Determine the [X, Y] coordinate at the center of the cell enclosing the given text.  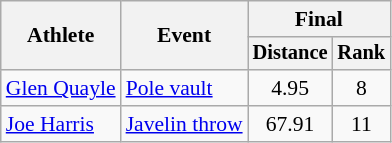
Pole vault [184, 88]
Joe Harris [61, 124]
11 [362, 124]
Final [319, 19]
67.91 [290, 124]
Event [184, 36]
8 [362, 88]
4.95 [290, 88]
Athlete [61, 36]
Distance [290, 54]
Glen Quayle [61, 88]
Rank [362, 54]
Javelin throw [184, 124]
